Return (x, y) of the center of cell containing provided text 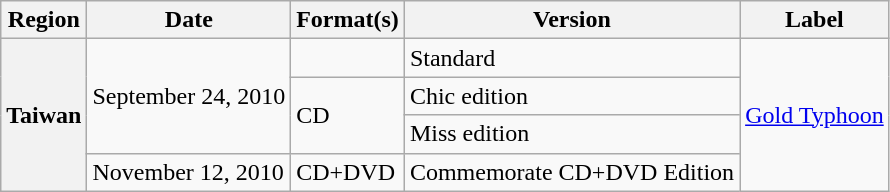
September 24, 2010 (189, 96)
Miss edition (572, 134)
November 12, 2010 (189, 172)
Standard (572, 58)
CD (348, 115)
Chic edition (572, 96)
Label (815, 20)
CD+DVD (348, 172)
Commemorate CD+DVD Edition (572, 172)
Region (44, 20)
Taiwan (44, 115)
Gold Typhoon (815, 115)
Version (572, 20)
Format(s) (348, 20)
Date (189, 20)
